Capture the cell that displays the provided text and extract its (X, Y) central coordinate. 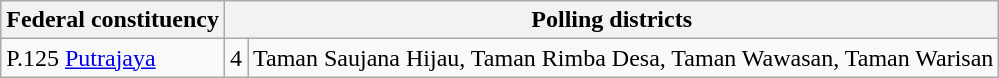
P.125 Putrajaya (113, 58)
Polling districts (611, 20)
Federal constituency (113, 20)
Taman Saujana Hijau, Taman Rimba Desa, Taman Wawasan, Taman Warisan (624, 58)
4 (236, 58)
